Provide the (x, y) coordinate of the cell's center where the given text is located.  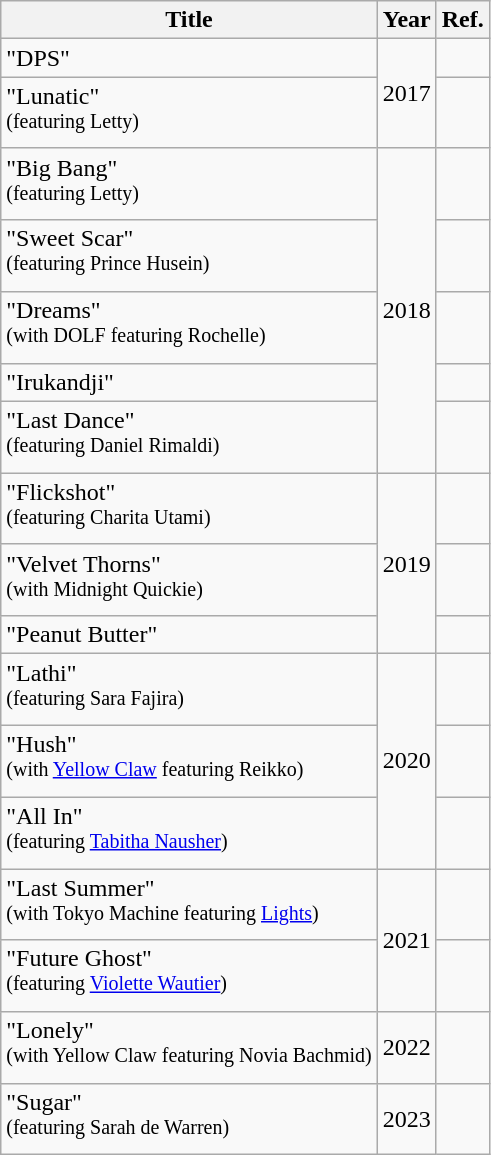
"All In"(featuring Tabitha Nausher) (189, 833)
"Future Ghost"(featuring Violette Wautier) (189, 976)
"Lunatic"(featuring Letty) (189, 113)
"Big Bang"(featuring Letty) (189, 184)
"Sugar"(featuring Sarah de Warren) (189, 1119)
2021 (406, 940)
2018 (406, 310)
2019 (406, 564)
2017 (406, 94)
"Last Summer"(with Tokyo Machine featuring Lights) (189, 905)
"Lathi"(featuring Sara Fajira) (189, 690)
Title (189, 20)
"Flickshot"(featuring Charita Utami) (189, 509)
Ref. (462, 20)
"Irukandji" (189, 382)
"Velvet Thorns"(with Midnight Quickie) (189, 580)
2020 (406, 762)
"Lonely"(with Yellow Claw featuring Novia Bachmid) (189, 1048)
"DPS" (189, 58)
Year (406, 20)
"Last Dance"(featuring Daniel Rimaldi) (189, 437)
"Sweet Scar"(featuring Prince Husein) (189, 256)
"Hush"(with Yellow Claw featuring Reikko) (189, 761)
"Peanut Butter" (189, 635)
2022 (406, 1048)
"Dreams"(with DOLF featuring Rochelle) (189, 328)
2023 (406, 1119)
